Determine the [X, Y] coordinate at the center of the cell enclosing the given text.  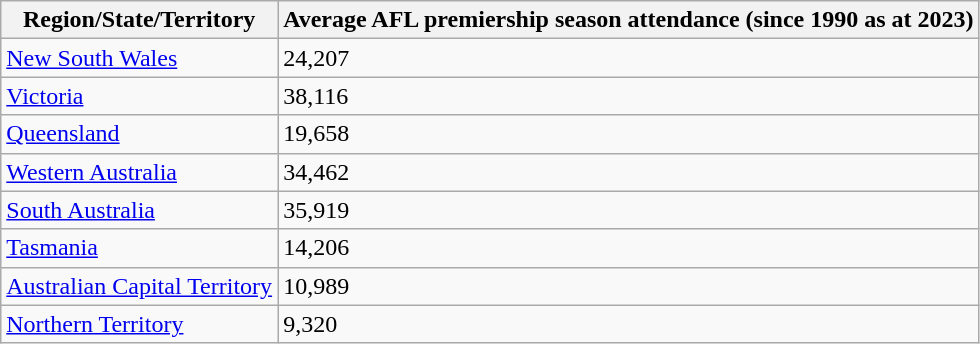
38,116 [628, 96]
24,207 [628, 58]
Western Australia [140, 172]
Queensland [140, 134]
Tasmania [140, 248]
Australian Capital Territory [140, 286]
35,919 [628, 210]
South Australia [140, 210]
New South Wales [140, 58]
Northern Territory [140, 324]
9,320 [628, 324]
10,989 [628, 286]
Region/State/Territory [140, 20]
34,462 [628, 172]
14,206 [628, 248]
Average AFL premiership season attendance (since 1990 as at 2023) [628, 20]
19,658 [628, 134]
Victoria [140, 96]
